Return (X, Y) of the center of cell containing provided text 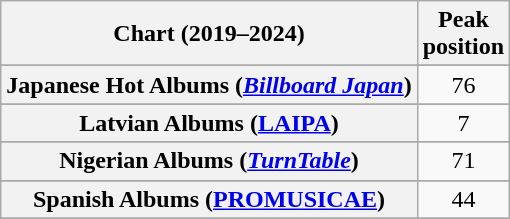
7 (463, 123)
Peakposition (463, 34)
Nigerian Albums (TurnTable) (209, 161)
Latvian Albums (LAIPA) (209, 123)
44 (463, 199)
Chart (2019–2024) (209, 34)
76 (463, 85)
71 (463, 161)
Spanish Albums (PROMUSICAE) (209, 199)
Japanese Hot Albums (Billboard Japan) (209, 85)
